Extract the [X, Y] coordinate from the center of the cell holding the provided text.  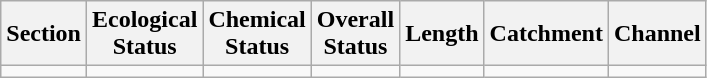
Channel [657, 34]
Length [442, 34]
Section [44, 34]
Catchment [546, 34]
OverallStatus [355, 34]
ChemicalStatus [257, 34]
EcologicalStatus [144, 34]
